Find where the given text appears and provide that cell's center as [X, Y] coordinate. 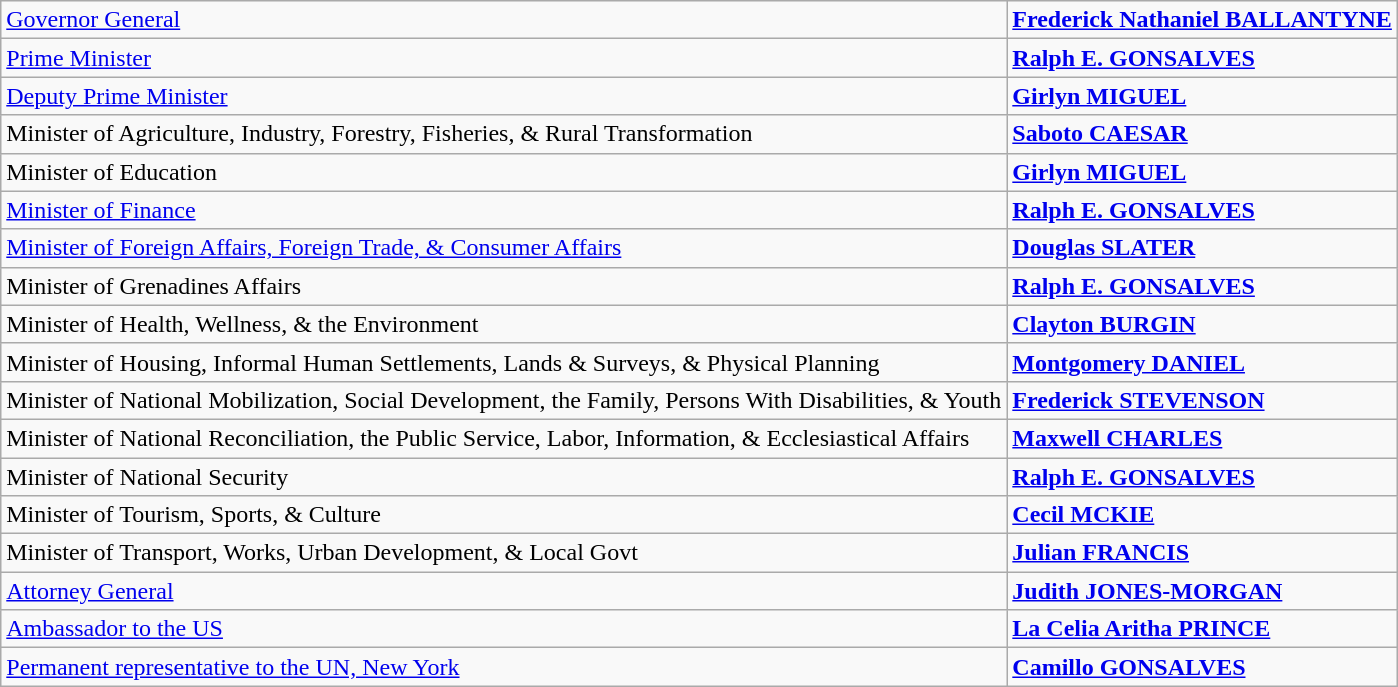
Montgomery DANIEL [1202, 362]
Minister of National Security [504, 477]
Minister of Transport, Works, Urban Development, & Local Govt [504, 553]
Cecil MCKIE [1202, 515]
Deputy Prime Minister [504, 96]
Saboto CAESAR [1202, 134]
Minister of Grenadines Affairs [504, 286]
Judith JONES-MORGAN [1202, 591]
Minister of Health, Wellness, & the Environment [504, 324]
Clayton BURGIN [1202, 324]
Camillo GONSALVES [1202, 667]
Minister of Education [504, 172]
Prime Minister [504, 58]
Douglas SLATER [1202, 248]
Maxwell CHARLES [1202, 438]
Minister of Tourism, Sports, & Culture [504, 515]
Julian FRANCIS [1202, 553]
Frederick Nathaniel BALLANTYNE [1202, 20]
Minister of National Reconciliation, the Public Service, Labor, Information, & Ecclesiastical Affairs [504, 438]
La Celia Aritha PRINCE [1202, 629]
Attorney General [504, 591]
Ambassador to the US [504, 629]
Minister of Finance [504, 210]
Minister of Agriculture, Industry, Forestry, Fisheries, & Rural Transformation [504, 134]
Permanent representative to the UN, New York [504, 667]
Frederick STEVENSON [1202, 400]
Governor General [504, 20]
Minister of National Mobilization, Social Development, the Family, Persons With Disabilities, & Youth [504, 400]
Minister of Housing, Informal Human Settlements, Lands & Surveys, & Physical Planning [504, 362]
Minister of Foreign Affairs, Foreign Trade, & Consumer Affairs [504, 248]
